Output the (x, y) coordinate of the center of the cell containing the given text.  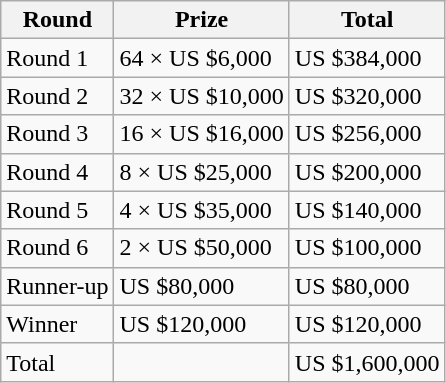
Winner (58, 324)
US $256,000 (367, 134)
Round 6 (58, 248)
US $100,000 (367, 248)
US $320,000 (367, 96)
4 × US $35,000 (202, 210)
Runner-up (58, 286)
US $384,000 (367, 58)
2 × US $50,000 (202, 248)
Round (58, 20)
Prize (202, 20)
US $140,000 (367, 210)
Round 1 (58, 58)
16 × US $16,000 (202, 134)
Round 4 (58, 172)
32 × US $10,000 (202, 96)
US $1,600,000 (367, 362)
64 × US $6,000 (202, 58)
Round 2 (58, 96)
8 × US $25,000 (202, 172)
Round 3 (58, 134)
Round 5 (58, 210)
US $200,000 (367, 172)
